Provide the (X, Y) coordinate of the cell's center where the given text is located.  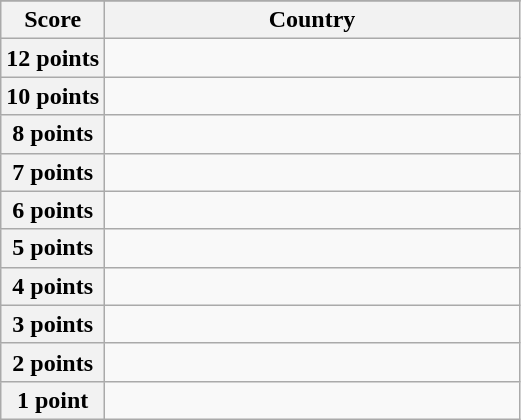
1 point (53, 400)
5 points (53, 248)
Country (312, 20)
12 points (53, 58)
7 points (53, 172)
3 points (53, 324)
Score (53, 20)
6 points (53, 210)
2 points (53, 362)
4 points (53, 286)
8 points (53, 134)
10 points (53, 96)
